From the cell containing the given text, extract its center point as [x, y] coordinate. 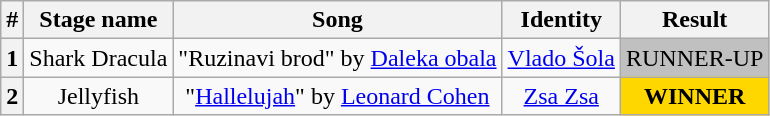
Song [338, 20]
1 [12, 58]
RUNNER-UP [694, 58]
# [12, 20]
Zsa Zsa [561, 96]
Jellyfish [98, 96]
Stage name [98, 20]
"Hallelujah" by Leonard Cohen [338, 96]
2 [12, 96]
"Ruzinavi brod" by Daleka obala [338, 58]
Identity [561, 20]
Result [694, 20]
Vlado Šola [561, 58]
WINNER [694, 96]
Shark Dracula [98, 58]
